Capture the cell that displays the provided text and extract its (x, y) central coordinate. 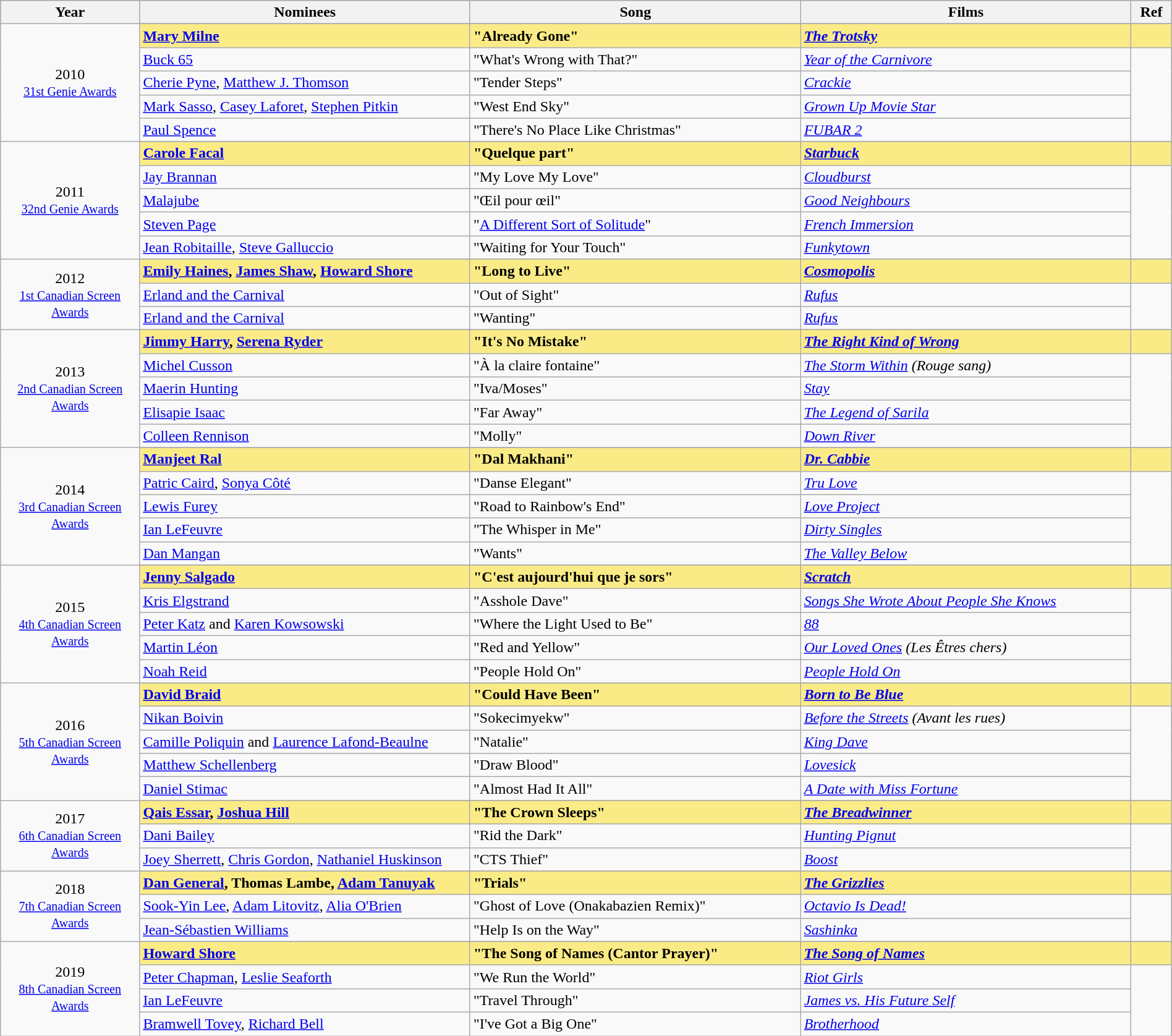
"Trials" (635, 883)
Martin Léon (305, 647)
The Breadwinner (966, 812)
Kris Elgstrand (305, 600)
"What's Wrong with That?" (635, 59)
2011 32nd Genie Awards (70, 200)
Lewis Furey (305, 506)
Cosmopolis (966, 271)
2016 5th Canadian Screen Awards (70, 742)
Peter Chapman, Leslie Seaforth (305, 977)
Love Project (966, 506)
Tru Love (966, 483)
"The Crown Sleeps" (635, 812)
"The Whisper in Me" (635, 530)
Dan General, Thomas Lambe, Adam Tanuyak (305, 883)
A Date with Miss Fortune (966, 789)
Daniel Stimac (305, 789)
"There's No Place Like Christmas" (635, 130)
"Rid the Dark" (635, 836)
Peter Katz and Karen Kowsowski (305, 624)
Paul Spence (305, 130)
FUBAR 2 (966, 130)
The Grizzlies (966, 883)
"Danse Elegant" (635, 483)
Boost (966, 859)
"Almost Had It All" (635, 789)
Before the Streets (Avant les rues) (966, 718)
"Iva/Moses" (635, 389)
"West End Sky" (635, 106)
Patric Caird, Sonya Côté (305, 483)
Octavio Is Dead! (966, 906)
Camille Poliquin and Laurence Lafond-Beaulne (305, 742)
"Œil pour œil" (635, 200)
Song (635, 12)
"Dal Makhani" (635, 459)
Elisapie Isaac (305, 412)
Nikan Boivin (305, 718)
Jean-Sébastien Williams (305, 930)
"Waiting for Your Touch" (635, 247)
Born to Be Blue (966, 695)
Jean Robitaille, Steve Galluccio (305, 247)
2018 7th Canadian Screen Awards (70, 906)
"Asshole Dave" (635, 600)
Cloudburst (966, 177)
Mark Sasso, Casey Laforet, Stephen Pitkin (305, 106)
"The Song of Names (Cantor Prayer)" (635, 953)
"Help Is on the Way" (635, 930)
Dani Bailey (305, 836)
"Already Gone" (635, 36)
"Where the Light Used to Be" (635, 624)
"C'est aujourd'hui que je sors" (635, 577)
Mary Milne (305, 36)
"My Love My Love" (635, 177)
2010 31st Genie Awards (70, 83)
Starbuck (966, 153)
Brotherhood (966, 1024)
Dan Mangan (305, 553)
Lovesick (966, 765)
Dirty Singles (966, 530)
"Sokecimyekw" (635, 718)
"Wanting" (635, 318)
"Out of Sight" (635, 295)
Buck 65 (305, 59)
The Song of Names (966, 953)
The Legend of Sarila (966, 412)
French Immersion (966, 224)
"Red and Yellow" (635, 647)
Emily Haines, James Shaw, Howard Shore (305, 271)
"A Different Sort of Solitude" (635, 224)
"Long to Live" (635, 271)
Jenny Salgado (305, 577)
Cherie Pyne, Matthew J. Thomson (305, 83)
2015 4th Canadian Screen Awards (70, 624)
Good Neighbours (966, 200)
Crackie (966, 83)
Maerin Hunting (305, 389)
Manjeet Ral (305, 459)
Songs She Wrote About People She Knows (966, 600)
Sashinka (966, 930)
The Right Kind of Wrong (966, 342)
Films (966, 12)
"People Hold On" (635, 671)
Down River (966, 436)
The Trotsky (966, 36)
People Hold On (966, 671)
Steven Page (305, 224)
Stay (966, 389)
"Tender Steps" (635, 83)
"Road to Rainbow's End" (635, 506)
Jimmy Harry, Serena Ryder (305, 342)
Malajube (305, 200)
"It's No Mistake" (635, 342)
Michel Cusson (305, 365)
Nominees (305, 12)
"Could Have Been" (635, 695)
Scratch (966, 577)
"Draw Blood" (635, 765)
Matthew Schellenberg (305, 765)
Hunting Pignut (966, 836)
"Far Away" (635, 412)
Bramwell Tovey, Richard Bell (305, 1024)
Jay Brannan (305, 177)
"I've Got a Big One" (635, 1024)
2013 2nd Canadian Screen Awards (70, 389)
Noah Reid (305, 671)
"À la claire fontaine" (635, 365)
2017 6th Canadian Screen Awards (70, 836)
"Natalie" (635, 742)
Riot Girls (966, 977)
"Ghost of Love (Onakabazien Remix)" (635, 906)
David Braid (305, 695)
"We Run the World" (635, 977)
Dr. Cabbie (966, 459)
"Molly" (635, 436)
Our Loved Ones (Les Êtres chers) (966, 647)
88 (966, 624)
2012 1st Canadian Screen Awards (70, 294)
Joey Sherrett, Chris Gordon, Nathaniel Huskinson (305, 859)
"CTS Thief" (635, 859)
2014 3rd Canadian Screen Awards (70, 506)
2019 8th Canadian Screen Awards (70, 988)
Carole Facal (305, 153)
Grown Up Movie Star (966, 106)
Year (70, 12)
"Wants" (635, 553)
Sook-Yin Lee, Adam Litovitz, Alia O'Brien (305, 906)
The Valley Below (966, 553)
"Travel Through" (635, 1000)
Year of the Carnivore (966, 59)
James vs. His Future Self (966, 1000)
The Storm Within (Rouge sang) (966, 365)
Ref (1152, 12)
Howard Shore (305, 953)
"Quelque part" (635, 153)
Funkytown (966, 247)
Qais Essar, Joshua Hill (305, 812)
Colleen Rennison (305, 436)
King Dave (966, 742)
